Detect which cell encompasses the target text, then output its [x, y] center coordinate. 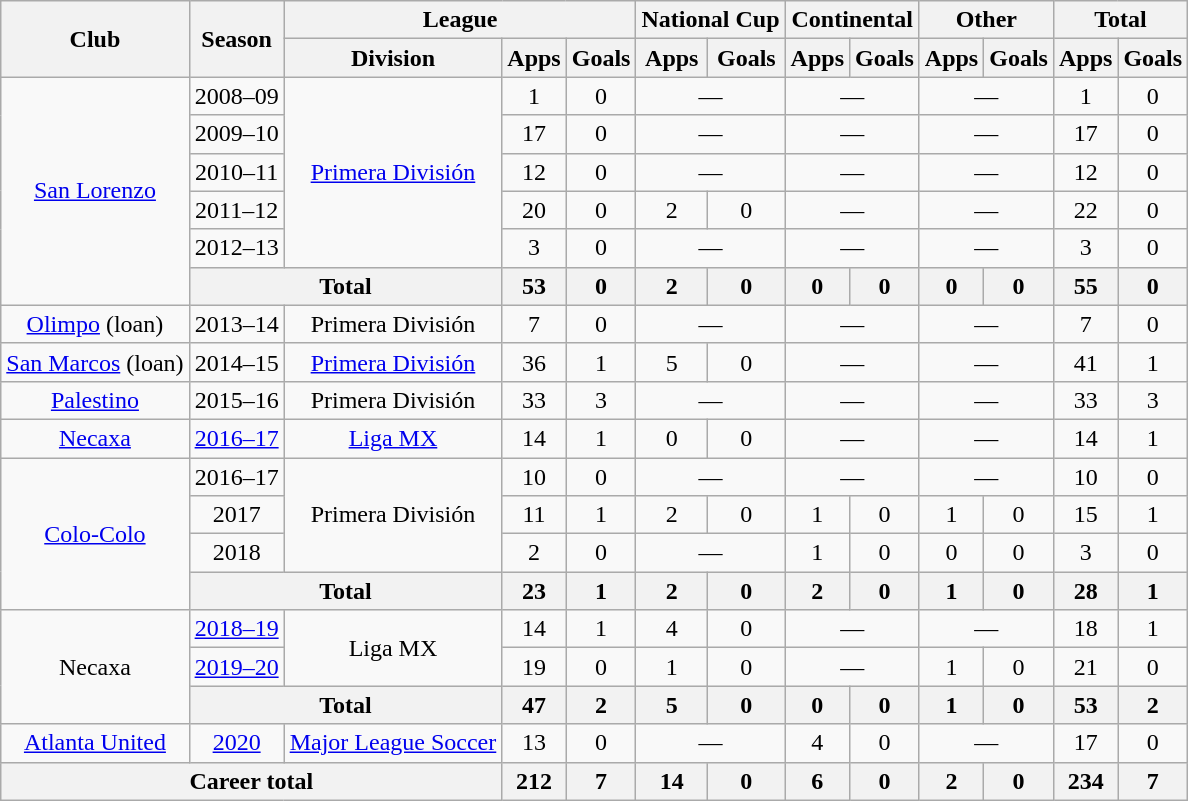
Atlanta United [95, 743]
2020 [236, 743]
2019–20 [236, 667]
47 [534, 705]
2013–14 [236, 324]
2010–11 [236, 172]
2009–10 [236, 134]
15 [1085, 515]
Continental [852, 20]
21 [1085, 667]
Division [393, 58]
San Lorenzo [95, 191]
22 [1085, 210]
234 [1085, 781]
Major League Soccer [393, 743]
2012–13 [236, 248]
41 [1085, 362]
20 [534, 210]
2017 [236, 515]
San Marcos (loan) [95, 362]
2008–09 [236, 96]
19 [534, 667]
Olimpo (loan) [95, 324]
2011–12 [236, 210]
2015–16 [236, 400]
55 [1085, 286]
11 [534, 515]
23 [534, 591]
2018–19 [236, 629]
36 [534, 362]
Career total [252, 781]
Club [95, 39]
28 [1085, 591]
Season [236, 39]
League [460, 20]
6 [817, 781]
212 [534, 781]
National Cup [710, 20]
Other [986, 20]
13 [534, 743]
2018 [236, 553]
18 [1085, 629]
Colo-Colo [95, 534]
Palestino [95, 400]
2014–15 [236, 362]
